Output the (X, Y) coordinate of the center of the cell containing the given text.  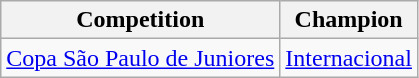
Internacional (349, 58)
Copa São Paulo de Juniores (140, 58)
Competition (140, 20)
Champion (349, 20)
